Provide the (x, y) coordinate of the cell's center where the given text is located.  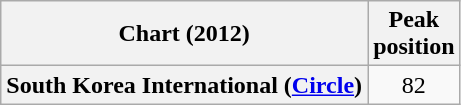
South Korea International (Circle) (184, 85)
82 (414, 85)
Chart (2012) (184, 34)
Peakposition (414, 34)
